Return the [X, Y] coordinate for the center point of the cell that contains the specified text.  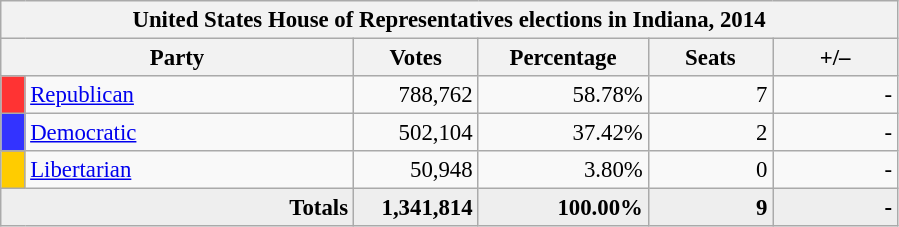
Party [178, 58]
7 [710, 95]
1,341,814 [416, 208]
502,104 [416, 133]
Percentage [563, 58]
100.00% [563, 208]
2 [710, 133]
Seats [710, 58]
+/– [836, 58]
37.42% [563, 133]
Libertarian [189, 170]
United States House of Representatives elections in Indiana, 2014 [450, 20]
788,762 [416, 95]
Votes [416, 58]
Republican [189, 95]
Totals [178, 208]
Democratic [189, 133]
50,948 [416, 170]
9 [710, 208]
3.80% [563, 170]
0 [710, 170]
58.78% [563, 95]
